Output the (X, Y) coordinate of the center of the cell containing the given text.  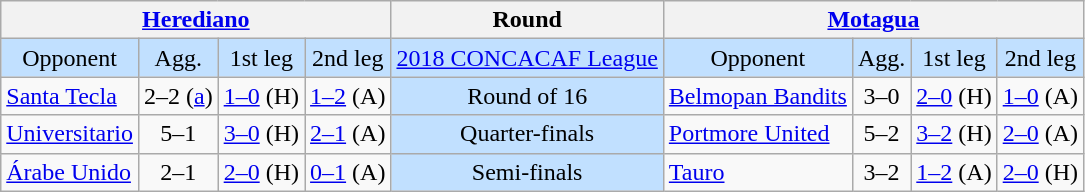
2–1 (178, 172)
Motagua (873, 20)
1–0 (H) (261, 96)
5–1 (178, 134)
2–2 (a) (178, 96)
Semi-finals (527, 172)
Santa Tecla (70, 96)
Belmopan Bandits (758, 96)
1–0 (A) (1040, 96)
3–2 (881, 172)
2–0 (A) (1040, 134)
3–0 (881, 96)
Universitario (70, 134)
Round of 16 (527, 96)
0–1 (A) (348, 172)
5–2 (881, 134)
Tauro (758, 172)
Árabe Unido (70, 172)
Quarter-finals (527, 134)
3–0 (H) (261, 134)
Round (527, 20)
Herediano (196, 20)
Portmore United (758, 134)
3–2 (H) (954, 134)
2–1 (A) (348, 134)
2018 CONCACAF League (527, 58)
